Search for the cell housing the specified text and yield its [X, Y] center coordinate. 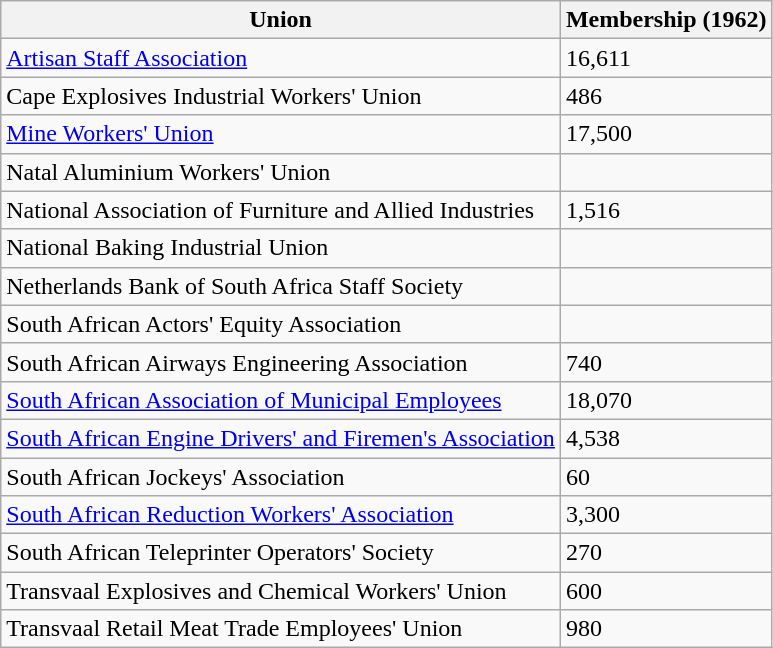
Union [281, 20]
Membership (1962) [666, 20]
Artisan Staff Association [281, 58]
National Baking Industrial Union [281, 248]
South African Reduction Workers' Association [281, 515]
4,538 [666, 438]
270 [666, 553]
South African Engine Drivers' and Firemen's Association [281, 438]
Transvaal Retail Meat Trade Employees' Union [281, 629]
60 [666, 477]
Natal Aluminium Workers' Union [281, 172]
South African Airways Engineering Association [281, 362]
Netherlands Bank of South Africa Staff Society [281, 286]
National Association of Furniture and Allied Industries [281, 210]
South African Actors' Equity Association [281, 324]
South African Association of Municipal Employees [281, 400]
18,070 [666, 400]
South African Jockeys' Association [281, 477]
Transvaal Explosives and Chemical Workers' Union [281, 591]
17,500 [666, 134]
486 [666, 96]
16,611 [666, 58]
Cape Explosives Industrial Workers' Union [281, 96]
1,516 [666, 210]
3,300 [666, 515]
600 [666, 591]
Mine Workers' Union [281, 134]
980 [666, 629]
South African Teleprinter Operators' Society [281, 553]
740 [666, 362]
